Detect which cell encompasses the target text, then output its [x, y] center coordinate. 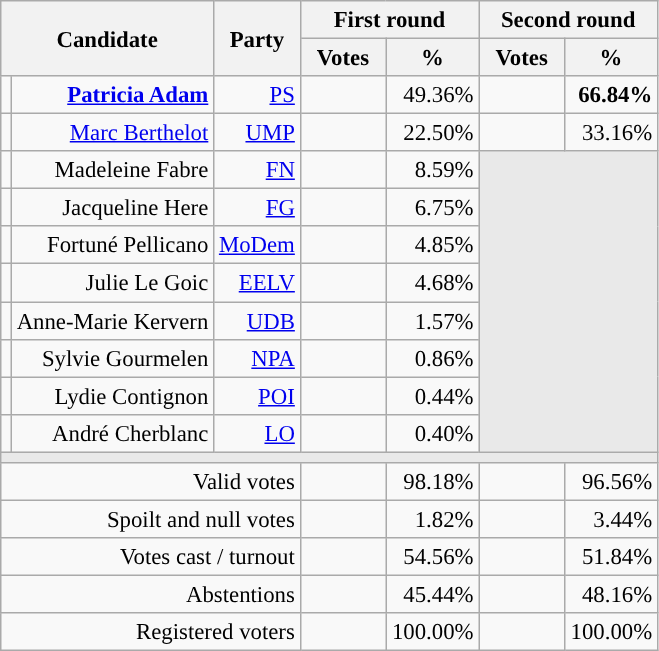
96.56% [610, 482]
Candidate [108, 38]
Second round [568, 20]
54.56% [432, 557]
Valid votes [150, 482]
8.59% [432, 170]
André Cherblanc [112, 433]
Anne-Marie Kervern [112, 321]
First round [390, 20]
22.50% [432, 133]
4.85% [432, 245]
51.84% [610, 557]
Party [258, 38]
NPA [258, 358]
1.57% [432, 321]
Marc Berthelot [112, 133]
Lydie Contignon [112, 396]
FG [258, 208]
PS [258, 95]
Madeleine Fabre [112, 170]
48.16% [610, 594]
49.36% [432, 95]
0.40% [432, 433]
POI [258, 396]
0.44% [432, 396]
4.68% [432, 283]
0.86% [432, 358]
6.75% [432, 208]
Votes cast / turnout [150, 557]
3.44% [610, 519]
33.16% [610, 133]
Registered voters [150, 632]
LO [258, 433]
66.84% [610, 95]
EELV [258, 283]
Spoilt and null votes [150, 519]
Jacqueline Here [112, 208]
45.44% [432, 594]
MoDem [258, 245]
Sylvie Gourmelen [112, 358]
98.18% [432, 482]
FN [258, 170]
UDB [258, 321]
Fortuné Pellicano [112, 245]
UMP [258, 133]
Julie Le Goic [112, 283]
Abstentions [150, 594]
1.82% [432, 519]
Patricia Adam [112, 95]
